Determine the [x, y] coordinate at the center of the cell enclosing the given text.  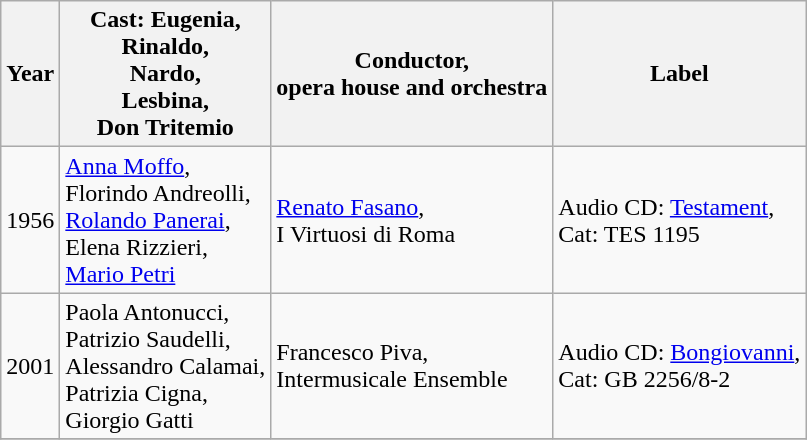
2001 [30, 366]
Audio CD: Testament,Cat: TES 1195 [680, 220]
Conductor,opera house and orchestra [412, 74]
Year [30, 74]
Paola Antonucci,Patrizio Saudelli,Alessandro Calamai,Patrizia Cigna,Giorgio Gatti [166, 366]
Label [680, 74]
Francesco Piva,Intermusicale Ensemble [412, 366]
1956 [30, 220]
Renato Fasano,I Virtuosi di Roma [412, 220]
Anna Moffo,Florindo Andreolli,Rolando Panerai,Elena Rizzieri,Mario Petri [166, 220]
Audio CD: Bongiovanni,Cat: GB 2256/8-2 [680, 366]
Cast: Eugenia,Rinaldo,Nardo,Lesbina,Don Tritemio [166, 74]
